Return the [X, Y] coordinate for the center point of the cell that contains the specified text.  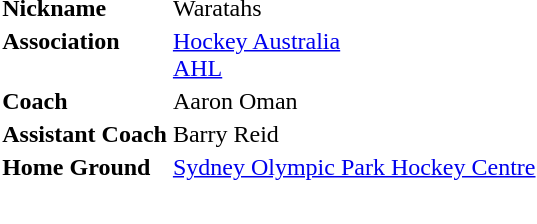
Barry Reid [354, 134]
Assistant Coach [85, 134]
Home Ground [85, 167]
Aaron Oman [354, 101]
Coach [85, 101]
Hockey AustraliaAHL [354, 54]
Sydney Olympic Park Hockey Centre [354, 167]
Association [85, 54]
